Identify which cell holds the provided text, then report its [x, y] central coordinate. 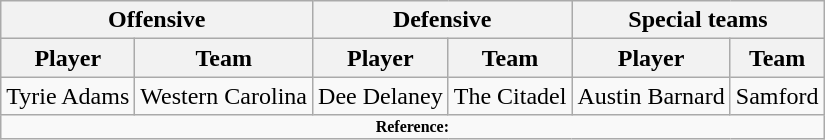
The Citadel [510, 96]
Tyrie Adams [68, 96]
Defensive [442, 20]
Special teams [698, 20]
Austin Barnard [651, 96]
Samford [777, 96]
Offensive [157, 20]
Western Carolina [224, 96]
Reference: [412, 127]
Dee Delaney [381, 96]
